Return the (x, y) coordinate for the center point of the cell that contains the specified text.  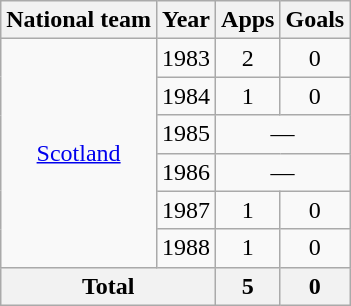
Year (186, 20)
1984 (186, 96)
Total (108, 286)
1987 (186, 210)
Scotland (79, 153)
Goals (315, 20)
1985 (186, 134)
2 (248, 58)
1983 (186, 58)
5 (248, 286)
1986 (186, 172)
National team (79, 20)
Apps (248, 20)
1988 (186, 248)
